Search for the cell housing the specified text and yield its (X, Y) center coordinate. 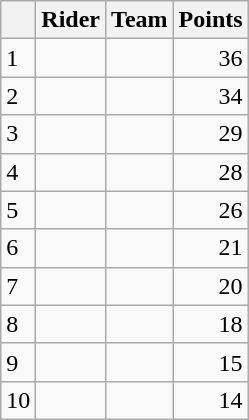
18 (210, 324)
8 (18, 324)
29 (210, 134)
28 (210, 172)
2 (18, 96)
34 (210, 96)
9 (18, 362)
7 (18, 286)
Rider (71, 20)
6 (18, 248)
14 (210, 400)
Points (210, 20)
5 (18, 210)
36 (210, 58)
4 (18, 172)
3 (18, 134)
20 (210, 286)
15 (210, 362)
1 (18, 58)
26 (210, 210)
10 (18, 400)
Team (140, 20)
21 (210, 248)
